Extract the (x, y) coordinate from the center of the cell holding the provided text.  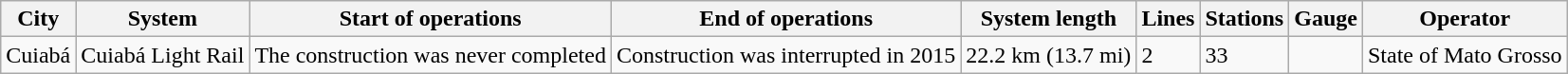
Stations (1245, 19)
System length (1049, 19)
33 (1245, 55)
2 (1169, 55)
Cuiabá (38, 55)
System (163, 19)
22.2 km (13.7 mi) (1049, 55)
City (38, 19)
Operator (1465, 19)
Gauge (1326, 19)
State of Mato Grosso (1465, 55)
End of operations (785, 19)
Start of operations (431, 19)
Lines (1169, 19)
The construction was never completed (431, 55)
Cuiabá Light Rail (163, 55)
Construction was interrupted in 2015 (785, 55)
